Return (X, Y) of the center of cell containing provided text 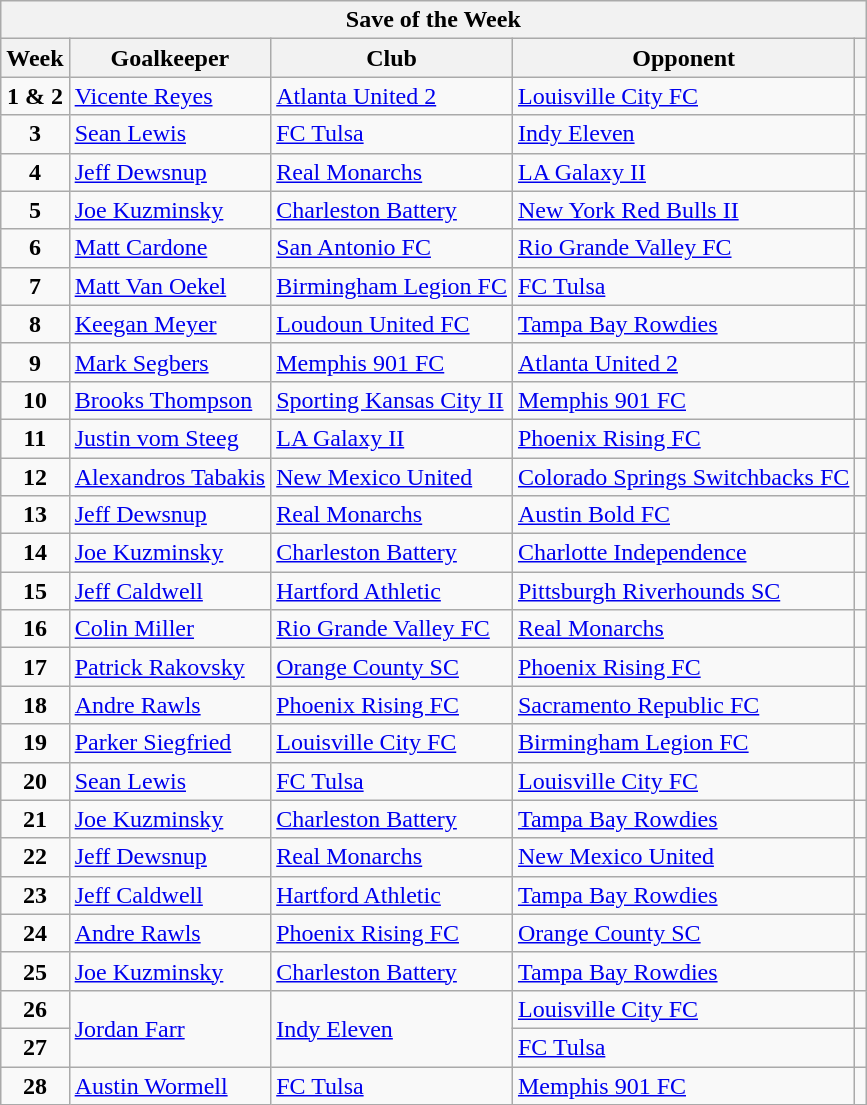
25 (35, 971)
7 (35, 286)
Week (35, 58)
Club (392, 58)
Goalkeeper (170, 58)
20 (35, 781)
19 (35, 743)
5 (35, 210)
Austin Wormell (170, 1085)
Justin vom Steeg (170, 438)
Mark Segbers (170, 362)
Patrick Rakovsky (170, 667)
Vicente Reyes (170, 96)
23 (35, 895)
10 (35, 400)
3 (35, 134)
Austin Bold FC (683, 515)
9 (35, 362)
Charlotte Independence (683, 553)
22 (35, 857)
Colorado Springs Switchbacks FC (683, 477)
Sporting Kansas City II (392, 400)
28 (35, 1085)
8 (35, 324)
21 (35, 819)
6 (35, 248)
Opponent (683, 58)
1 & 2 (35, 96)
4 (35, 172)
Pittsburgh Riverhounds SC (683, 591)
Jordan Farr (170, 1028)
Brooks Thompson (170, 400)
New York Red Bulls II (683, 210)
Matt Van Oekel (170, 286)
San Antonio FC (392, 248)
Keegan Meyer (170, 324)
Alexandros Tabakis (170, 477)
Sacramento Republic FC (683, 705)
11 (35, 438)
27 (35, 1047)
26 (35, 1009)
14 (35, 553)
24 (35, 933)
Loudoun United FC (392, 324)
18 (35, 705)
Colin Miller (170, 629)
16 (35, 629)
Matt Cardone (170, 248)
17 (35, 667)
Save of the Week (434, 20)
15 (35, 591)
12 (35, 477)
13 (35, 515)
Parker Siegfried (170, 743)
